Identify which cell holds the provided text, then report its [x, y] central coordinate. 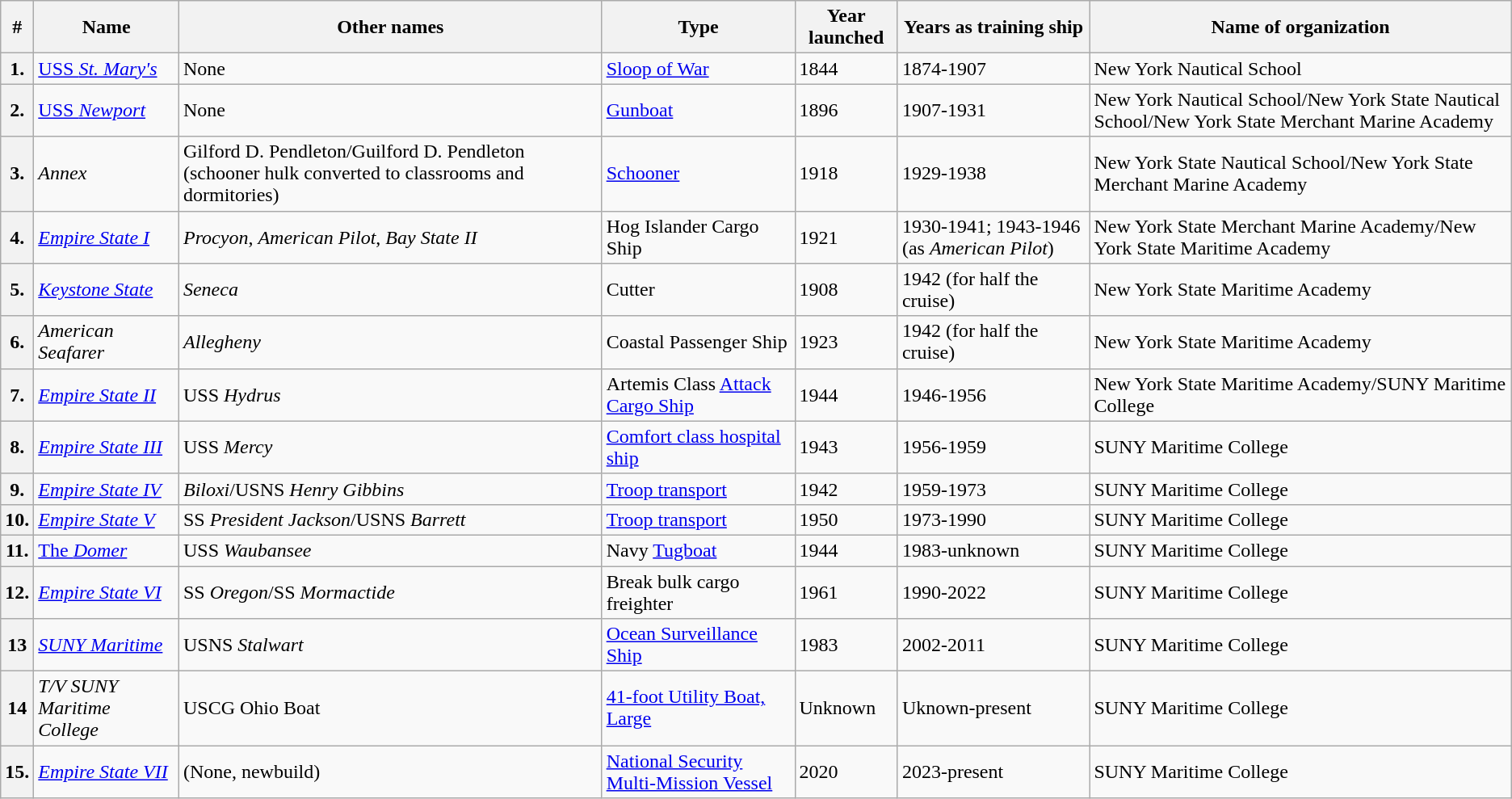
1961 [846, 591]
7. [18, 394]
Sloop of War [698, 69]
1844 [846, 69]
New York State Merchant Marine Academy/New York State Maritime Academy [1300, 238]
Procyon, American Pilot, Bay State II [390, 238]
1923 [846, 343]
1874-1907 [993, 69]
1907-1931 [993, 110]
USCG Ohio Boat [390, 709]
New York State Nautical School/New York State Merchant Marine Academy [1300, 174]
10. [18, 519]
1990-2022 [993, 591]
41-foot Utility Boat, Large [698, 709]
Name [107, 27]
USS St. Mary's [107, 69]
Seneca [390, 289]
Allegheny [390, 343]
Name of organization [1300, 27]
USS Hydrus [390, 394]
Empire State II [107, 394]
(None, newbuild) [390, 772]
2020 [846, 772]
USS Newport [107, 110]
1956-1959 [993, 448]
Unknown [846, 709]
Break bulk cargo freighter [698, 591]
American Seafarer [107, 343]
Biloxi/USNS Henry Gibbins [390, 489]
T/V SUNY Maritime College [107, 709]
Empire State V [107, 519]
2002-2011 [993, 645]
Uknown-present [993, 709]
14 [18, 709]
1896 [846, 110]
SS Oregon/SS Mormactide [390, 591]
1929-1938 [993, 174]
USS Waubansee [390, 550]
Other names [390, 27]
3. [18, 174]
Annex [107, 174]
12. [18, 591]
Gunboat [698, 110]
Type [698, 27]
Empire State III [107, 448]
Empire State VI [107, 591]
1983 [846, 645]
1959-1973 [993, 489]
1946-1956 [993, 394]
Comfort class hospital ship [698, 448]
Year launched [846, 27]
Gilford D. Pendleton/Guilford D. Pendleton (schooner hulk converted to classrooms and dormitories) [390, 174]
The Domer [107, 550]
1918 [846, 174]
Ocean Surveillance Ship [698, 645]
11. [18, 550]
15. [18, 772]
1973-1990 [993, 519]
New York Nautical School/New York State Nautical School/New York State Merchant Marine Academy [1300, 110]
4. [18, 238]
1908 [846, 289]
Artemis Class Attack Cargo Ship [698, 394]
New York State Maritime Academy/SUNY Maritime College [1300, 394]
1930-1941; 1943-1946 (as American Pilot) [993, 238]
Empire State I [107, 238]
2023-present [993, 772]
New York Nautical School [1300, 69]
1950 [846, 519]
Hog Islander Cargo Ship [698, 238]
National Security Multi-Mission Vessel [698, 772]
1983-unknown [993, 550]
9. [18, 489]
2. [18, 110]
Schooner [698, 174]
Keystone State [107, 289]
1921 [846, 238]
SUNY Maritime [107, 645]
Empire State IV [107, 489]
Cutter [698, 289]
USNS Stalwart [390, 645]
8. [18, 448]
Empire State VII [107, 772]
Coastal Passenger Ship [698, 343]
13 [18, 645]
1. [18, 69]
SS President Jackson/USNS Barrett [390, 519]
# [18, 27]
1943 [846, 448]
Years as training ship [993, 27]
USS Mercy [390, 448]
5. [18, 289]
1942 [846, 489]
6. [18, 343]
Navy Tugboat [698, 550]
